Detect which cell encompasses the target text, then output its (X, Y) center coordinate. 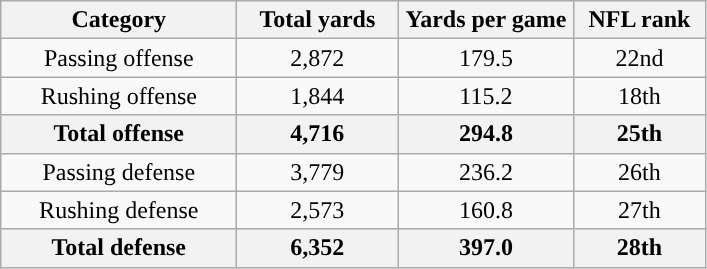
Total defense (119, 248)
6,352 (318, 248)
236.2 (486, 172)
2,573 (318, 210)
Rushing offense (119, 96)
26th (640, 172)
18th (640, 96)
179.5 (486, 58)
Passing defense (119, 172)
294.8 (486, 134)
Total offense (119, 134)
NFL rank (640, 20)
397.0 (486, 248)
4,716 (318, 134)
Total yards (318, 20)
2,872 (318, 58)
25th (640, 134)
22nd (640, 58)
Rushing defense (119, 210)
27th (640, 210)
115.2 (486, 96)
Passing offense (119, 58)
Category (119, 20)
Yards per game (486, 20)
160.8 (486, 210)
28th (640, 248)
3,779 (318, 172)
1,844 (318, 96)
